Provide the [X, Y] coordinate of the cell's center where the given text is located.  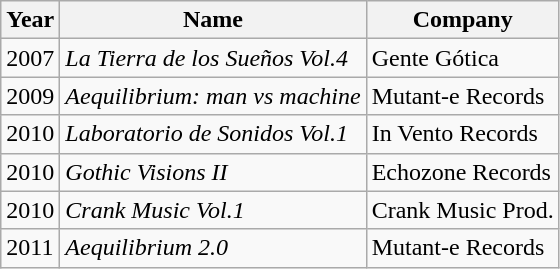
Aequilibrium 2.0 [213, 248]
Crank Music Vol.1 [213, 210]
Year [30, 20]
La Tierra de los Sueños Vol.4 [213, 58]
Gothic Visions II [213, 172]
Name [213, 20]
Echozone Records [462, 172]
Gente Gótica [462, 58]
Crank Music Prod. [462, 210]
2007 [30, 58]
In Vento Records [462, 134]
Aequilibrium: man vs machine [213, 96]
Laboratorio de Sonidos Vol.1 [213, 134]
2009 [30, 96]
Company [462, 20]
2011 [30, 248]
